Pinpoint the cell where the given text exists, returning its (x, y) midpoint coordinate. 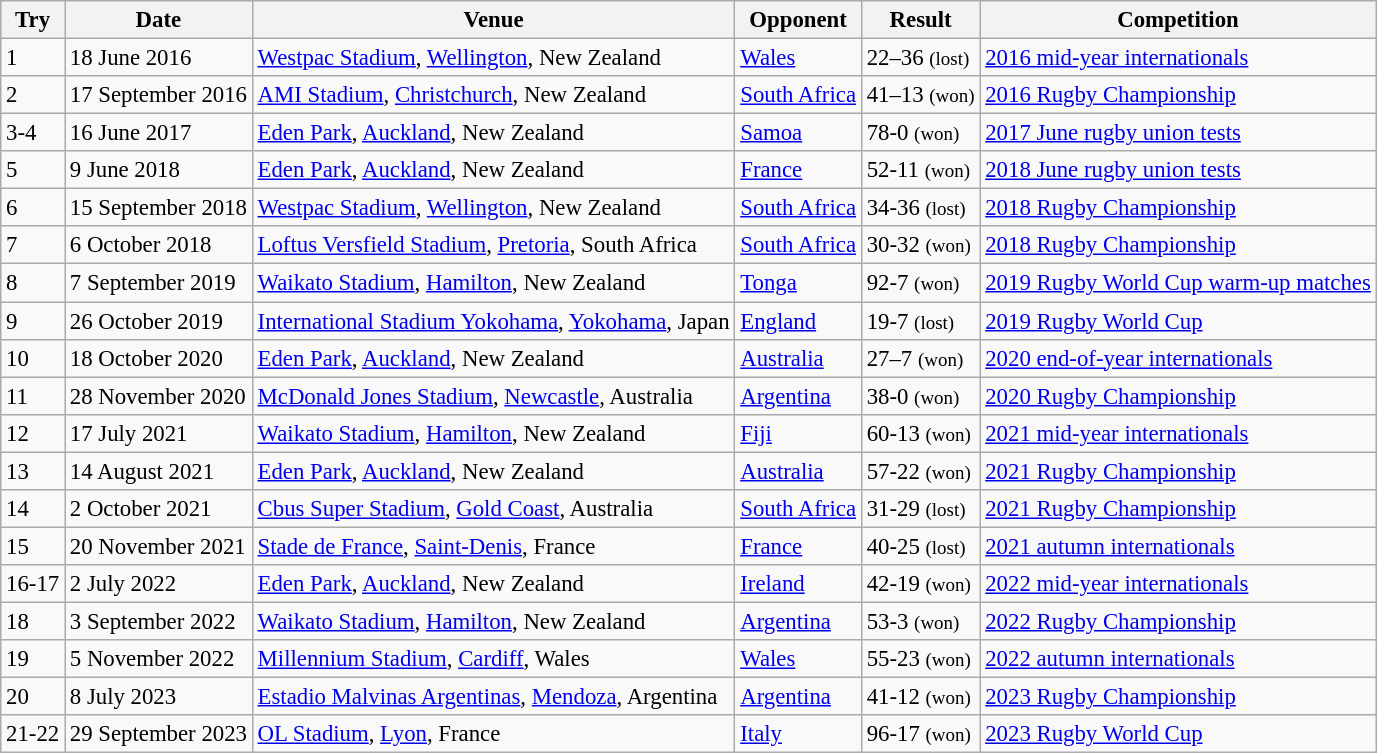
38-0 (won) (920, 396)
5 (33, 170)
29 September 2023 (158, 734)
18 June 2016 (158, 58)
11 (33, 396)
2023 Rugby Championship (1178, 697)
7 (33, 245)
Samoa (798, 133)
2016 Rugby Championship (1178, 95)
2017 June rugby union tests (1178, 133)
Ireland (798, 584)
19-7 (lost) (920, 321)
16-17 (33, 584)
12 (33, 433)
78-0 (won) (920, 133)
Cbus Super Stadium, Gold Coast, Australia (494, 509)
18 (33, 621)
Tonga (798, 283)
19 (33, 659)
OL Stadium, Lyon, France (494, 734)
6 October 2018 (158, 245)
17 July 2021 (158, 433)
42-19 (won) (920, 584)
27–7 (won) (920, 358)
England (798, 321)
16 June 2017 (158, 133)
30-32 (won) (920, 245)
2020 end-of-year internationals (1178, 358)
2022 mid-year internationals (1178, 584)
9 June 2018 (158, 170)
31-29 (lost) (920, 509)
8 July 2023 (158, 697)
2022 autumn internationals (1178, 659)
21-22 (33, 734)
26 October 2019 (158, 321)
2 (33, 95)
9 (33, 321)
57-22 (won) (920, 471)
52-11 (won) (920, 170)
McDonald Jones Stadium, Newcastle, Australia (494, 396)
3-4 (33, 133)
41-12 (won) (920, 697)
2019 Rugby World Cup (1178, 321)
40-25 (lost) (920, 546)
17 September 2016 (158, 95)
7 September 2019 (158, 283)
2021 mid-year internationals (1178, 433)
10 (33, 358)
2019 Rugby World Cup warm-up matches (1178, 283)
18 October 2020 (158, 358)
41–13 (won) (920, 95)
92-7 (won) (920, 283)
Result (920, 20)
8 (33, 283)
2020 Rugby Championship (1178, 396)
13 (33, 471)
53-3 (won) (920, 621)
Loftus Versfield Stadium, Pretoria, South Africa (494, 245)
5 November 2022 (158, 659)
Date (158, 20)
55-23 (won) (920, 659)
2 October 2021 (158, 509)
Estadio Malvinas Argentinas, Mendoza, Argentina (494, 697)
2022 Rugby Championship (1178, 621)
14 August 2021 (158, 471)
Venue (494, 20)
15 (33, 546)
AMI Stadium, Christchurch, New Zealand (494, 95)
14 (33, 509)
34-36 (lost) (920, 208)
Millennium Stadium, Cardiff, Wales (494, 659)
20 November 2021 (158, 546)
28 November 2020 (158, 396)
20 (33, 697)
Fiji (798, 433)
Try (33, 20)
96-17 (won) (920, 734)
2018 June rugby union tests (1178, 170)
Italy (798, 734)
2 July 2022 (158, 584)
2023 Rugby World Cup (1178, 734)
2016 mid-year internationals (1178, 58)
Opponent (798, 20)
International Stadium Yokohama, Yokohama, Japan (494, 321)
6 (33, 208)
15 September 2018 (158, 208)
Competition (1178, 20)
3 September 2022 (158, 621)
60-13 (won) (920, 433)
2021 autumn internationals (1178, 546)
1 (33, 58)
Stade de France, Saint-Denis, France (494, 546)
22–36 (lost) (920, 58)
